Provide the [x, y] coordinate of the cell's center where the given text is located.  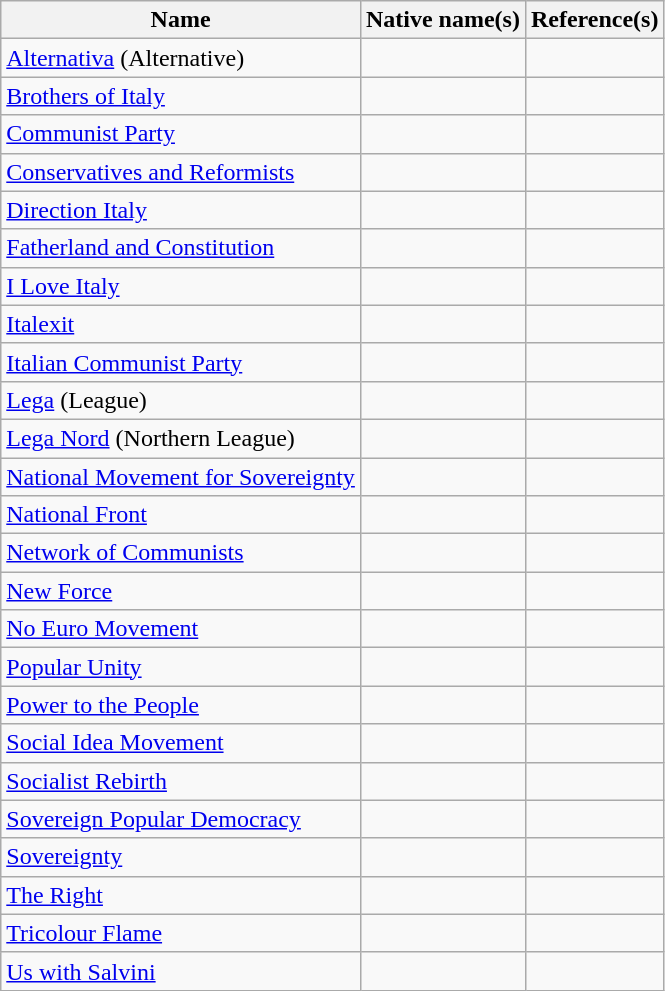
I Love Italy [181, 286]
Tricolour Flame [181, 933]
Lega (League) [181, 400]
Socialist Rebirth [181, 781]
Italexit [181, 324]
Sovereignty [181, 857]
Alternativa (Alternative) [181, 58]
Us with Salvini [181, 971]
National Front [181, 515]
Power to the People [181, 705]
Social Idea Movement [181, 743]
Fatherland and Constitution [181, 248]
Lega Nord (Northern League) [181, 438]
New Force [181, 591]
Popular Unity [181, 667]
Name [181, 20]
Sovereign Popular Democracy [181, 819]
The Right [181, 895]
Network of Communists [181, 553]
Communist Party [181, 134]
Native name(s) [442, 20]
Conservatives and Reformists [181, 172]
Direction Italy [181, 210]
Brothers of Italy [181, 96]
No Euro Movement [181, 629]
National Movement for Sovereignty [181, 477]
Italian Communist Party [181, 362]
Reference(s) [594, 20]
